Extract the [x, y] coordinate from the center of the cell holding the provided text.  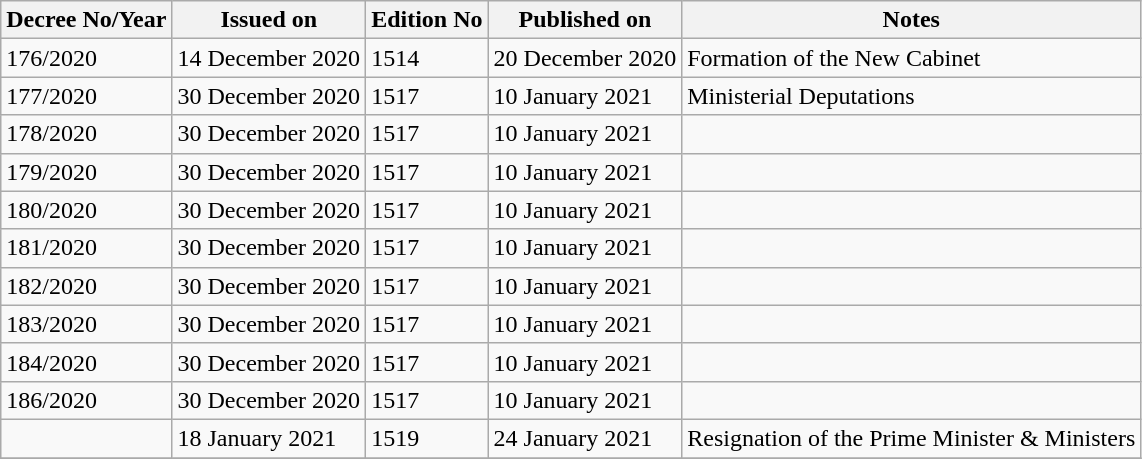
Edition No [427, 20]
Ministerial Deputations [912, 96]
1514 [427, 58]
Published on [585, 20]
Decree No/Year [86, 20]
178/2020 [86, 134]
Formation of the New Cabinet [912, 58]
181/2020 [86, 248]
183/2020 [86, 324]
Notes [912, 20]
177/2020 [86, 96]
180/2020 [86, 210]
20 December 2020 [585, 58]
Resignation of the Prime Minister & Ministers [912, 438]
186/2020 [86, 400]
184/2020 [86, 362]
179/2020 [86, 172]
24 January 2021 [585, 438]
Issued on [269, 20]
176/2020 [86, 58]
18 January 2021 [269, 438]
1519 [427, 438]
14 December 2020 [269, 58]
182/2020 [86, 286]
